Determine the [x, y] coordinate at the center of the cell enclosing the given text.  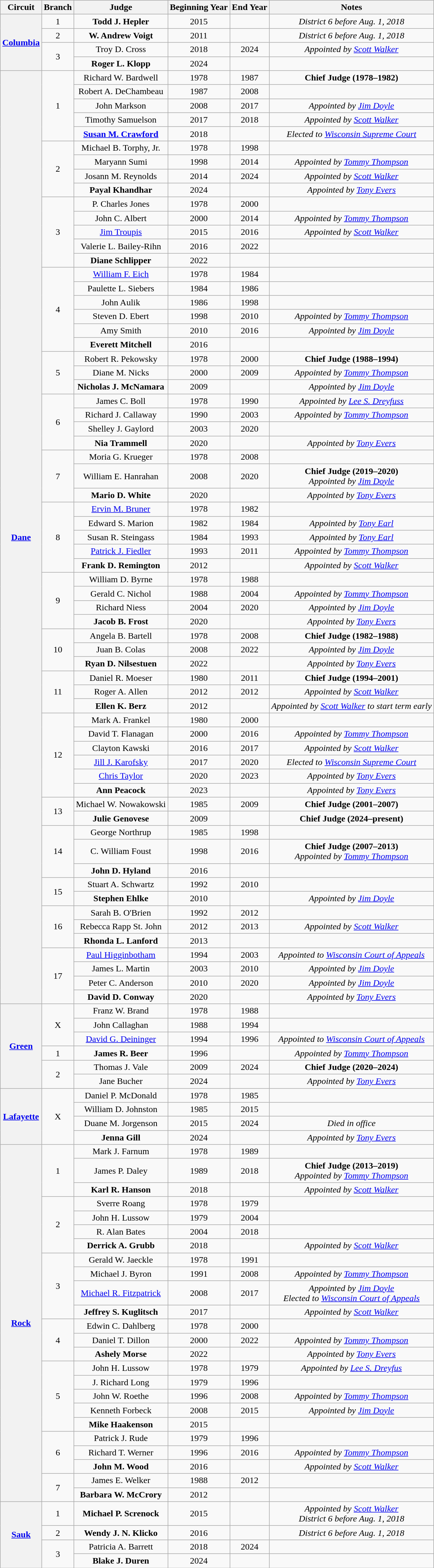
Rhonda L. Lanford [121, 941]
Michael R. Fitzpatrick [121, 1293]
P. Charles Jones [121, 204]
Mark J. Farnum [121, 1152]
W. Andrew Voigt [121, 35]
Clayton Kawski [121, 748]
John D. Hyland [121, 870]
Nia Trammell [121, 443]
15 [58, 892]
Stuart A. Schwartz [121, 885]
Chief Judge (1978–1982) [351, 78]
Roger L. Klopp [121, 64]
Patrick J. Fiedler [121, 551]
Richard Niess [121, 607]
James L. Martin [121, 969]
Everett Mitchell [121, 344]
Timothy Samuelson [121, 120]
Angela B. Bartell [121, 635]
Diane M. Nicks [121, 373]
Judge [121, 7]
Jacob B. Frost [121, 621]
Michael W. Nowakowski [121, 804]
Todd J. Hepler [121, 21]
Edward S. Marion [121, 523]
Derrick A. Grubb [121, 1246]
Mario D. White [121, 495]
Robert A. DeChambeau [121, 92]
14 [58, 851]
Richard J. Callaway [121, 415]
12 [58, 755]
9 [58, 600]
Chief Judge (2007–2013)Appointed by Tommy Thompson [351, 851]
Jane Bucher [121, 1081]
Valerie L. Bailey-Rihn [121, 246]
James C. Boll [121, 401]
Stephen Ehlke [121, 899]
Susan R. Steingass [121, 537]
Michael J. Byron [121, 1274]
Mike Haakenson [121, 1424]
Josann M. Reynolds [121, 176]
Appointed by Lee S. Dreyfus [351, 1368]
Duane M. Jorgenson [121, 1123]
Appointed by Lee S. Dreyfuss [351, 401]
John C. Albert [121, 218]
Appointed by Scott WalkerDistrict 6 before Aug. 1, 2018 [351, 1514]
Gerald W. Jaeckle [121, 1260]
Michael P. Screnock [121, 1514]
Green [21, 1046]
Sarah B. O'Brien [121, 913]
Paul Higginbotham [121, 955]
Michael B. Torphy, Jr. [121, 148]
William D. Byrne [121, 579]
Appointed by Scott Walker to start term early [351, 706]
Richard W. Bardwell [121, 78]
Notes [351, 7]
David D. Conway [121, 997]
Steven D. Ebert [121, 316]
Daniel R. Moeser [121, 678]
10 [58, 649]
William D. Johnston [121, 1109]
Nicholas J. McNamara [121, 387]
Wendy J. N. Klicko [121, 1533]
Amy Smith [121, 330]
James E. Welker [121, 1480]
Patricia A. Barrett [121, 1547]
Peter C. Anderson [121, 983]
Sauk [21, 1534]
8 [58, 537]
Chief Judge (1982–1988) [351, 635]
Maryann Sumi [121, 162]
Chief Judge (2020–2024) [351, 1067]
Dane [21, 537]
C. William Foust [121, 851]
David G. Deininger [121, 1039]
Richard T. Werner [121, 1452]
Chris Taylor [121, 776]
Frank D. Remington [121, 565]
Jim Troupis [121, 232]
Daniel T. Dillon [121, 1340]
John Markson [121, 106]
William E. Hanrahan [121, 476]
John M. Wood [121, 1466]
Payal Khandhar [121, 190]
William F. Eich [121, 274]
Ann Peacock [121, 790]
11 [58, 692]
Lafayette [21, 1116]
Rock [21, 1323]
Ryan D. Nilsestuen [121, 664]
Robert R. Pekowsky [121, 358]
Susan M. Crawford [121, 134]
Circuit [21, 7]
James R. Beer [121, 1053]
End Year [249, 7]
Ellen K. Berz [121, 706]
Patrick J. Rude [121, 1438]
George Northrup [121, 832]
John Aulik [121, 302]
17 [58, 976]
James P. Daley [121, 1170]
David T. Flanagan [121, 734]
Blake J. Duren [121, 1561]
Died in office [351, 1123]
Mark A. Frankel [121, 720]
Chief Judge (2019–2020)Appointed by Jim Doyle [351, 476]
Appointed by Jim DoyleElected to Wisconsin Court of Appeals [351, 1293]
Chief Judge (1994–2001) [351, 678]
Ashely Morse [121, 1354]
Sverre Roang [121, 1204]
Gerald C. Nichol [121, 593]
Chief Judge (2024–present) [351, 818]
Moria G. Krueger [121, 457]
Jenna Gill [121, 1138]
Julie Genovese [121, 818]
Jeffrey S. Kuglitsch [121, 1312]
13 [58, 811]
Daniel P. McDonald [121, 1095]
Paulette L. Siebers [121, 288]
Jill J. Karofsky [121, 762]
Diane Schlipper [121, 260]
John Callaghan [121, 1025]
Branch [58, 7]
J. Richard Long [121, 1382]
Shelley J. Gaylord [121, 429]
Roger A. Allen [121, 692]
Karl R. Hanson [121, 1190]
Beginning Year [199, 7]
Rebecca Rapp St. John [121, 927]
Troy D. Cross [121, 49]
Columbia [21, 42]
John W. Roethe [121, 1396]
16 [58, 927]
Edwin C. Dahlberg [121, 1326]
Chief Judge (1988–1994) [351, 358]
Thomas J. Vale [121, 1067]
R. Alan Bates [121, 1232]
Franz W. Brand [121, 1011]
Kenneth Forbeck [121, 1410]
Barbara W. McCrory [121, 1495]
Chief Judge (2013–2019)Appointed by Tommy Thompson [351, 1170]
Juan B. Colas [121, 650]
Ervin M. Bruner [121, 509]
Chief Judge (2001–2007) [351, 804]
